Detect which cell encompasses the target text, then output its (X, Y) center coordinate. 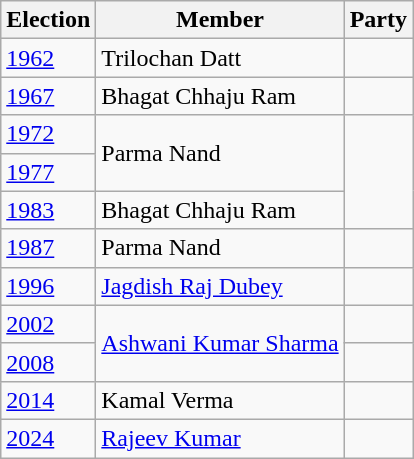
1987 (48, 248)
Jagdish Raj Dubey (220, 286)
Kamal Verma (220, 400)
Rajeev Kumar (220, 438)
2002 (48, 324)
2024 (48, 438)
Election (48, 20)
1996 (48, 286)
2014 (48, 400)
1962 (48, 58)
1967 (48, 96)
Member (220, 20)
1972 (48, 134)
Trilochan Datt (220, 58)
Party (378, 20)
2008 (48, 362)
1983 (48, 210)
1977 (48, 172)
Ashwani Kumar Sharma (220, 343)
